Output the (x, y) coordinate of the center of the cell containing the given text.  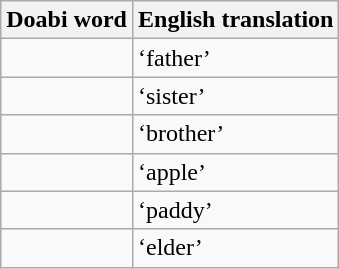
‘apple’ (235, 172)
English translation (235, 20)
‘father’ (235, 58)
‘brother’ (235, 134)
‘elder’ (235, 248)
‘paddy’ (235, 210)
‘sister’ (235, 96)
Doabi word (67, 20)
